Identify which cell holds the provided text, then report its [X, Y] central coordinate. 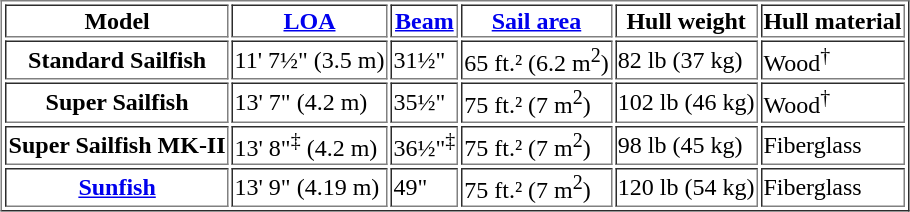
36½"‡ [424, 144]
LOA [310, 20]
Super Sailfish MK-II [118, 144]
Sail area [536, 20]
Standard Sailfish [118, 60]
49" [424, 188]
Sunfish [118, 188]
Super Sailfish [118, 102]
102 lb (46 kg) [686, 102]
13' 8"‡ (4.2 m) [310, 144]
98 lb (45 kg) [686, 144]
35½" [424, 102]
11' 7½" (3.5 m) [310, 60]
Hull weight [686, 20]
13' 7" (4.2 m) [310, 102]
Hull material [832, 20]
31½" [424, 60]
65 ft.² (6.2 m2) [536, 60]
82 lb (37 kg) [686, 60]
Beam [424, 20]
13' 9" (4.19 m) [310, 188]
120 lb (54 kg) [686, 188]
Model [118, 20]
